Identify which cell holds the provided text, then report its [x, y] central coordinate. 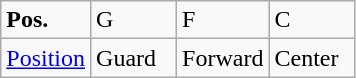
Forward [223, 58]
C [312, 20]
F [223, 20]
Pos. [46, 20]
Position [46, 58]
Guard [134, 58]
Center [312, 58]
G [134, 20]
